Locate the cell with the specified text and output its [X, Y] center coordinate. 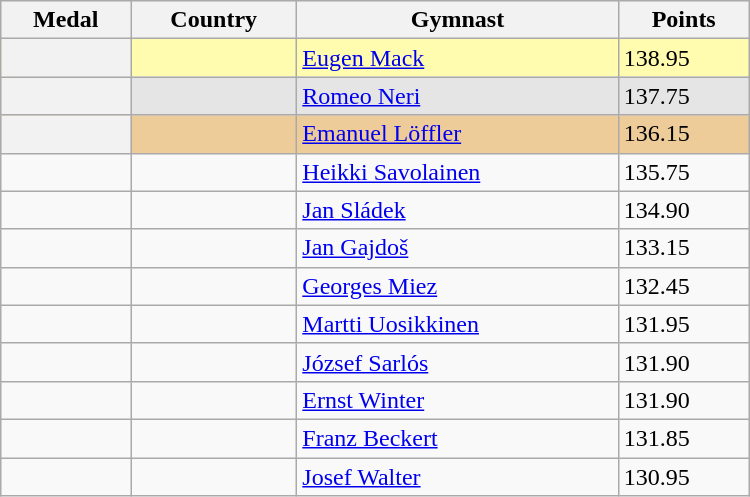
Emanuel Löffler [458, 134]
Franz Beckert [458, 438]
Jan Sládek [458, 210]
Medal [66, 20]
Eugen Mack [458, 58]
Romeo Neri [458, 96]
Martti Uosikkinen [458, 324]
131.95 [684, 324]
138.95 [684, 58]
Ernst Winter [458, 400]
Heikki Savolainen [458, 172]
130.95 [684, 477]
132.45 [684, 286]
Gymnast [458, 20]
Points [684, 20]
134.90 [684, 210]
Josef Walter [458, 477]
133.15 [684, 248]
Georges Miez [458, 286]
Jan Gajdoš [458, 248]
136.15 [684, 134]
József Sarlós [458, 362]
135.75 [684, 172]
137.75 [684, 96]
Country [214, 20]
131.85 [684, 438]
